Scan for the cell matching the given text and deliver its (x, y) coordinate at center. 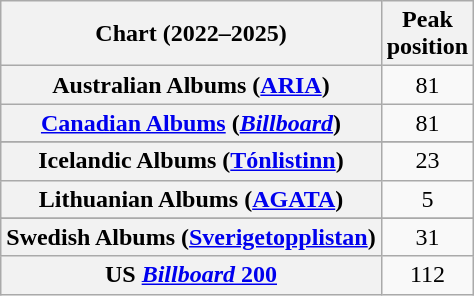
Australian Albums (ARIA) (191, 85)
23 (427, 161)
Chart (2022–2025) (191, 34)
Peakposition (427, 34)
112 (427, 275)
US Billboard 200 (191, 275)
Icelandic Albums (Tónlistinn) (191, 161)
5 (427, 199)
Canadian Albums (Billboard) (191, 123)
Swedish Albums (Sverigetopplistan) (191, 237)
Lithuanian Albums (AGATA) (191, 199)
31 (427, 237)
